Detect which cell encompasses the target text, then output its [x, y] center coordinate. 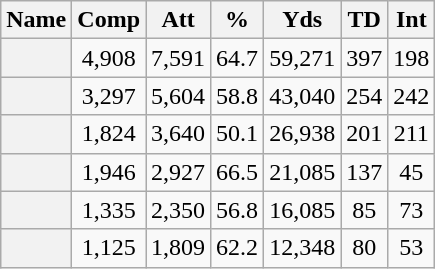
56.8 [238, 210]
26,938 [302, 134]
2,350 [178, 210]
1,125 [109, 248]
254 [364, 96]
59,271 [302, 58]
5,604 [178, 96]
7,591 [178, 58]
1,946 [109, 172]
137 [364, 172]
16,085 [302, 210]
% [238, 20]
66.5 [238, 172]
1,824 [109, 134]
43,040 [302, 96]
50.1 [238, 134]
Comp [109, 20]
1,809 [178, 248]
Att [178, 20]
3,640 [178, 134]
Name [36, 20]
Int [412, 20]
397 [364, 58]
TD [364, 20]
73 [412, 210]
53 [412, 248]
21,085 [302, 172]
198 [412, 58]
45 [412, 172]
80 [364, 248]
211 [412, 134]
3,297 [109, 96]
12,348 [302, 248]
4,908 [109, 58]
201 [364, 134]
242 [412, 96]
58.8 [238, 96]
1,335 [109, 210]
64.7 [238, 58]
Yds [302, 20]
2,927 [178, 172]
62.2 [238, 248]
85 [364, 210]
